Scan for the cell matching the given text and deliver its (x, y) coordinate at center. 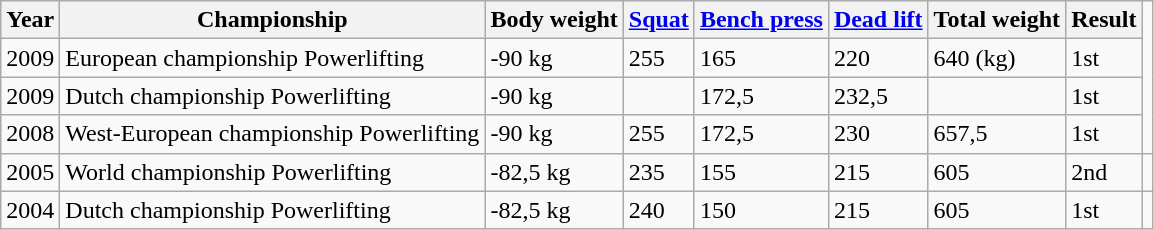
657,5 (997, 134)
2004 (30, 210)
640 (kg) (997, 58)
Dead lift (878, 20)
235 (658, 172)
World championship Powerlifting (272, 172)
Total weight (997, 20)
West-European championship Powerlifting (272, 134)
155 (761, 172)
165 (761, 58)
Championship (272, 20)
Year (30, 20)
2nd (1104, 172)
220 (878, 58)
150 (761, 210)
232,5 (878, 96)
Bench press (761, 20)
European championship Powerlifting (272, 58)
230 (878, 134)
Result (1104, 20)
Body weight (554, 20)
240 (658, 210)
2008 (30, 134)
Squat (658, 20)
2005 (30, 172)
